Scan for the cell matching the given text and deliver its [X, Y] coordinate at center. 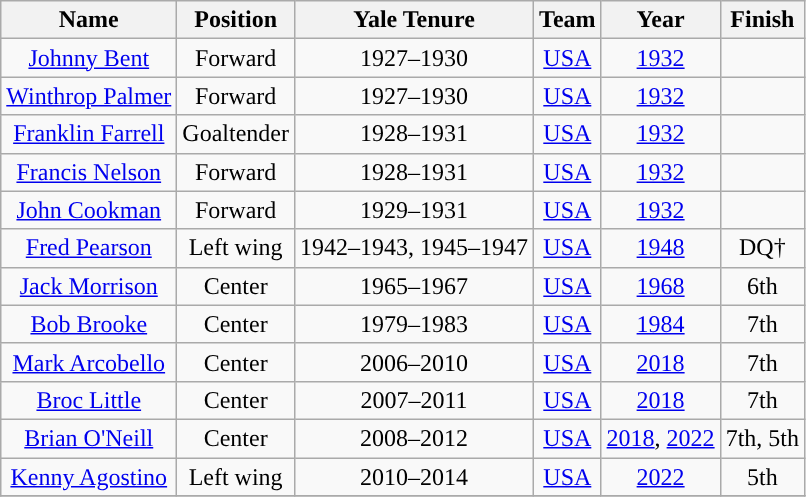
Position [236, 20]
2018, 2022 [660, 438]
Goaltender [236, 134]
1942–1943, 1945–1947 [414, 248]
Brian O'Neill [89, 438]
Yale Tenure [414, 20]
Fred Pearson [89, 248]
2022 [660, 477]
6th [762, 286]
2006–2010 [414, 362]
Kenny Agostino [89, 477]
Jack Morrison [89, 286]
Team [568, 20]
DQ† [762, 248]
1965–1967 [414, 286]
1984 [660, 324]
5th [762, 477]
Johnny Bent [89, 58]
Bob Brooke [89, 324]
2007–2011 [414, 400]
Winthrop Palmer [89, 96]
John Cookman [89, 210]
Francis Nelson [89, 172]
2010–2014 [414, 477]
1968 [660, 286]
1979–1983 [414, 324]
Name [89, 20]
Broc Little [89, 400]
1948 [660, 248]
Year [660, 20]
Finish [762, 20]
Mark Arcobello [89, 362]
2008–2012 [414, 438]
7th, 5th [762, 438]
Franklin Farrell [89, 134]
1929–1931 [414, 210]
